Find where the given text appears and provide that cell's center as [X, Y] coordinate. 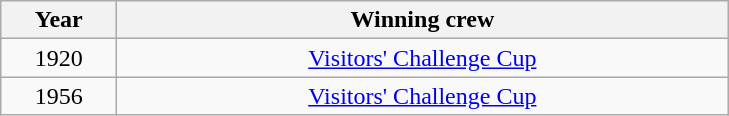
Year [59, 20]
1920 [59, 58]
1956 [59, 96]
Winning crew [422, 20]
